Provide the (X, Y) coordinate of the cell's center where the given text is located.  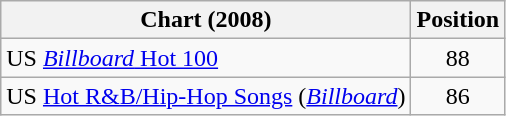
US Hot R&B/Hip-Hop Songs (Billboard) (206, 96)
US Billboard Hot 100 (206, 58)
Chart (2008) (206, 20)
Position (458, 20)
88 (458, 58)
86 (458, 96)
